Provide the [X, Y] coordinate of the cell's center where the given text is located.  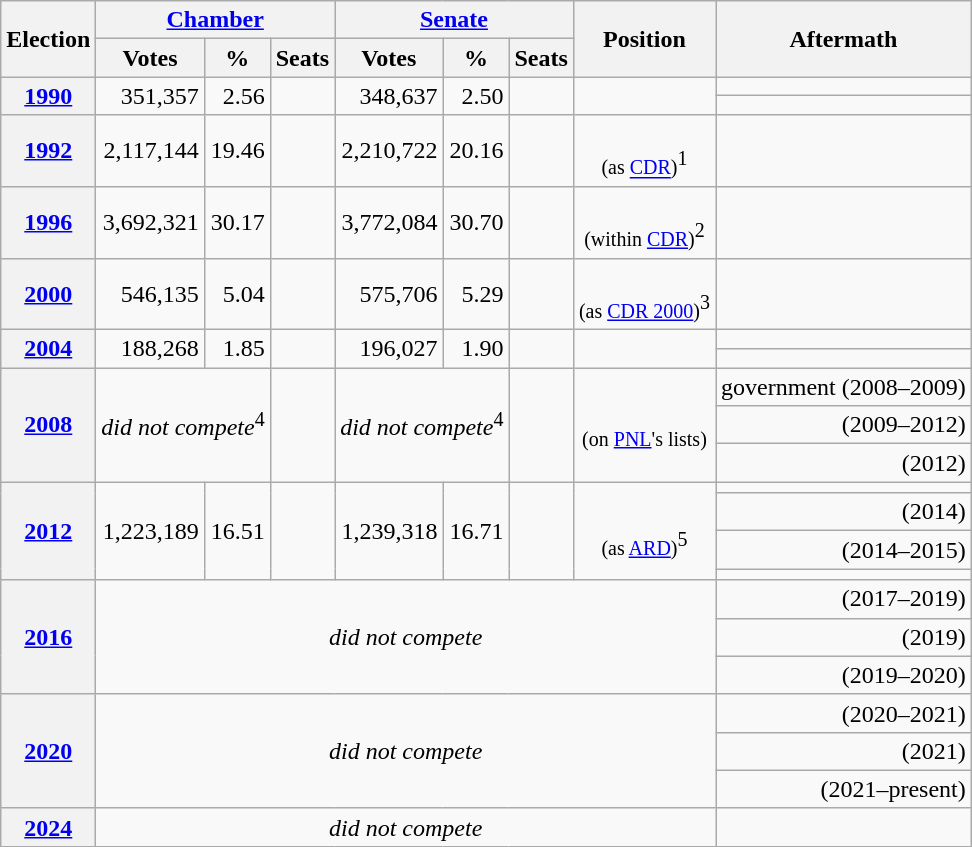
1996 [48, 222]
(as CDR)1 [644, 151]
1992 [48, 151]
Aftermath [844, 39]
19.46 [237, 151]
(2009–2012) [844, 425]
(2021–present) [844, 789]
1.90 [476, 349]
2008 [48, 425]
30.17 [237, 222]
government (2008–2009) [844, 387]
(2014) [844, 512]
Position [644, 39]
3,772,084 [389, 222]
196,027 [389, 349]
20.16 [476, 151]
(2012) [844, 463]
2,117,144 [150, 151]
(2017–2019) [844, 599]
5.04 [237, 294]
5.29 [476, 294]
1990 [48, 96]
(as CDR 2000)3 [644, 294]
(2019–2020) [844, 675]
(on PNL's lists) [644, 425]
16.51 [237, 531]
2024 [48, 827]
2020 [48, 751]
2004 [48, 349]
16.71 [476, 531]
348,637 [389, 96]
2.50 [476, 96]
Election [48, 39]
1,239,318 [389, 531]
2000 [48, 294]
(within CDR)2 [644, 222]
3,692,321 [150, 222]
546,135 [150, 294]
188,268 [150, 349]
(2019) [844, 637]
351,357 [150, 96]
30.70 [476, 222]
2.56 [237, 96]
1.85 [237, 349]
(as ARD)5 [644, 531]
Senate [454, 20]
(2021) [844, 751]
1,223,189 [150, 531]
(2014–2015) [844, 550]
575,706 [389, 294]
Chamber [216, 20]
2012 [48, 531]
2016 [48, 637]
2,210,722 [389, 151]
(2020–2021) [844, 713]
